Locate the cell with the specified text and output its [X, Y] center coordinate. 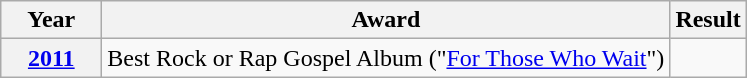
Year [52, 20]
Best Rock or Rap Gospel Album ("For Those Who Wait") [386, 58]
Result [708, 20]
2011 [52, 58]
Award [386, 20]
